Capture the cell that displays the provided text and extract its (x, y) central coordinate. 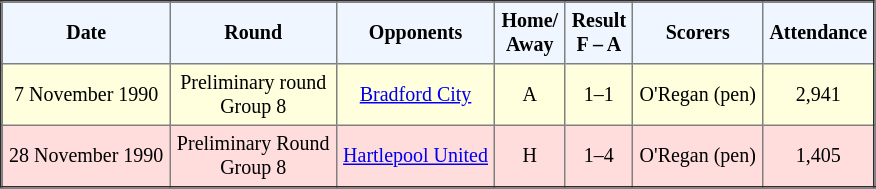
Attendance (819, 33)
Scorers (698, 33)
1–1 (599, 95)
Hartlepool United (415, 156)
Preliminary roundGroup 8 (253, 95)
2,941 (819, 95)
ResultF – A (599, 33)
28 November 1990 (86, 156)
1–4 (599, 156)
A (530, 95)
Preliminary RoundGroup 8 (253, 156)
1,405 (819, 156)
Bradford City (415, 95)
7 November 1990 (86, 95)
Date (86, 33)
Home/Away (530, 33)
Opponents (415, 33)
Round (253, 33)
H (530, 156)
